Locate the cell with the specified text and output its (X, Y) center coordinate. 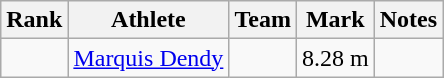
Mark (335, 20)
Team (263, 20)
8.28 m (335, 58)
Marquis Dendy (148, 58)
Athlete (148, 20)
Notes (408, 20)
Rank (34, 20)
